Extract the [x, y] coordinate from the center of the cell holding the provided text.  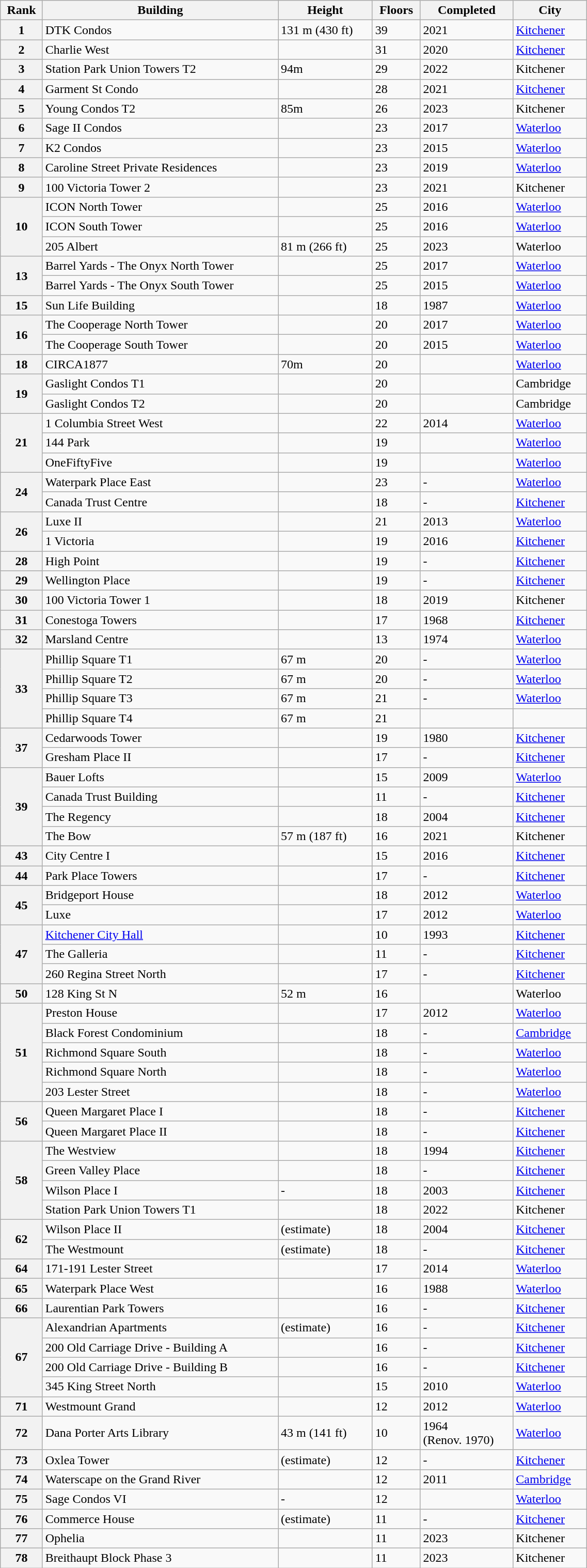
1 Victoria [160, 541]
Westmount Grand [160, 1406]
High Point [160, 561]
The Regency [160, 816]
The Westmount [160, 1249]
2010 [467, 1387]
2013 [467, 521]
62 [22, 1239]
144 Park [160, 443]
1 Columbia Street West [160, 423]
Ophelia [160, 1539]
37 [22, 748]
72 [22, 1433]
Building [160, 10]
1974 [467, 640]
Laurentian Park Towers [160, 1308]
Cedarwoods Tower [160, 738]
73 [22, 1460]
DTK Condos [160, 30]
1968 [467, 620]
Charlie West [160, 50]
Waterpark Place East [160, 482]
260 Regina Street North [160, 974]
Phillip Square T3 [160, 698]
56 [22, 1121]
1994 [467, 1151]
5 [22, 108]
Sage Condos VI [160, 1499]
Kitchener City Hall [160, 935]
Park Place Towers [160, 876]
205 Albert [160, 246]
50 [22, 993]
Alexandrian Apartments [160, 1328]
Floors [396, 10]
47 [22, 954]
30 [22, 600]
58 [22, 1180]
75 [22, 1499]
43 m (141 ft) [325, 1433]
Canada Trust Building [160, 797]
2009 [467, 777]
Completed [467, 10]
Barrel Yards - The Onyx North Tower [160, 266]
Caroline Street Private Residences [160, 167]
200 Old Carriage Drive - Building B [160, 1367]
64 [22, 1269]
Black Forest Condominium [160, 1033]
100 Victoria Tower 1 [160, 600]
70m [325, 364]
ICON North Tower [160, 207]
77 [22, 1539]
OneFiftyFive [160, 462]
ICON South Tower [160, 226]
CIRCA1877 [160, 364]
Conestoga Towers [160, 620]
Barrel Yards - The Onyx South Tower [160, 286]
Richmond Square North [160, 1072]
Phillip Square T4 [160, 718]
67 [22, 1357]
Luxe II [160, 521]
203 Lester Street [160, 1092]
76 [22, 1518]
Oxlea Tower [160, 1460]
The Bow [160, 836]
45 [22, 905]
Dana Porter Arts Library [160, 1433]
Wilson Place II [160, 1230]
Rank [22, 10]
44 [22, 876]
57 m (187 ft) [325, 836]
51 [22, 1052]
171-191 Lester Street [160, 1269]
200 Old Carriage Drive - Building A [160, 1347]
1987 [467, 305]
1 [22, 30]
1993 [467, 935]
Wilson Place I [160, 1190]
71 [22, 1406]
Height [325, 10]
43 [22, 856]
7 [22, 148]
Bauer Lofts [160, 777]
74 [22, 1479]
Green Valley Place [160, 1170]
2 [22, 50]
The Cooperage North Tower [160, 325]
6 [22, 128]
Richmond Square South [160, 1052]
3 [22, 69]
33 [22, 689]
Station Park Union Towers T1 [160, 1210]
2020 [467, 50]
Garment St Condo [160, 89]
94m [325, 69]
Marsland Centre [160, 640]
The Westview [160, 1151]
Sun Life Building [160, 305]
Phillip Square T2 [160, 679]
2003 [467, 1190]
32 [22, 640]
Canada Trust Centre [160, 502]
128 King St N [160, 993]
52 m [325, 993]
Gaslight Condos T1 [160, 384]
2011 [467, 1479]
9 [22, 187]
Station Park Union Towers T2 [160, 69]
Breithaupt Block Phase 3 [160, 1558]
Gaslight Condos T2 [160, 403]
The Galleria [160, 954]
Wellington Place [160, 581]
Young Condos T2 [160, 108]
1988 [467, 1288]
8 [22, 167]
Commerce House [160, 1518]
Waterpark Place West [160, 1288]
81 m (266 ft) [325, 246]
4 [22, 89]
Sage II Condos [160, 128]
Luxe [160, 915]
131 m (430 ft) [325, 30]
1980 [467, 738]
Gresham Place II [160, 757]
Bridgeport House [160, 895]
85m [325, 108]
78 [22, 1558]
Queen Margaret Place I [160, 1111]
1964(Renov. 1970) [467, 1433]
345 King Street North [160, 1387]
The Cooperage South Tower [160, 345]
Preston House [160, 1013]
Queen Margaret Place II [160, 1131]
65 [22, 1288]
K2 Condos [160, 148]
100 Victoria Tower 2 [160, 187]
City Centre I [160, 856]
24 [22, 492]
22 [396, 423]
Phillip Square T1 [160, 659]
66 [22, 1308]
City [550, 10]
Waterscape on the Grand River [160, 1479]
